Pinpoint the cell where the given text exists, returning its (X, Y) midpoint coordinate. 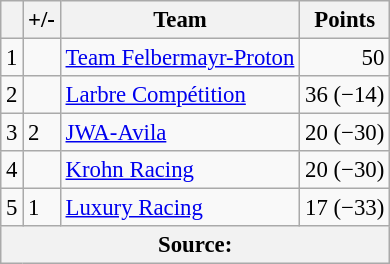
50 (345, 58)
Points (345, 20)
17 (−33) (345, 208)
Krohn Racing (180, 170)
Larbre Compétition (180, 95)
JWA-Avila (180, 133)
3 (12, 133)
5 (12, 208)
Team (180, 20)
Luxury Racing (180, 208)
+/- (42, 20)
Team Felbermayr-Proton (180, 58)
Source: (196, 245)
36 (−14) (345, 95)
4 (12, 170)
